Return the (X, Y) coordinate for the center point of the cell that contains the specified text.  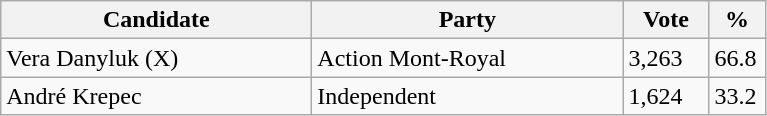
% (737, 20)
1,624 (666, 96)
Action Mont-Royal (468, 58)
Party (468, 20)
Independent (468, 96)
Vote (666, 20)
André Krepec (156, 96)
33.2 (737, 96)
Candidate (156, 20)
Vera Danyluk (X) (156, 58)
3,263 (666, 58)
66.8 (737, 58)
